From the cell containing the given text, extract its center point as [x, y] coordinate. 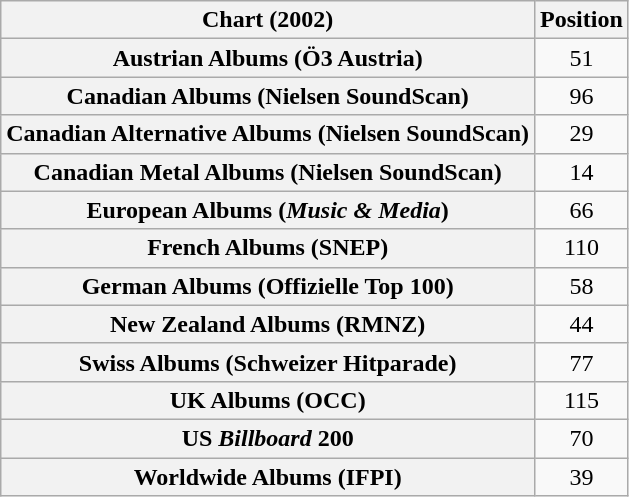
51 [582, 58]
70 [582, 438]
39 [582, 477]
Canadian Albums (Nielsen SoundScan) [268, 96]
14 [582, 172]
German Albums (Offizielle Top 100) [268, 286]
Chart (2002) [268, 20]
Position [582, 20]
Worldwide Albums (IFPI) [268, 477]
UK Albums (OCC) [268, 400]
115 [582, 400]
29 [582, 134]
110 [582, 248]
44 [582, 324]
French Albums (SNEP) [268, 248]
Swiss Albums (Schweizer Hitparade) [268, 362]
96 [582, 96]
US Billboard 200 [268, 438]
77 [582, 362]
Austrian Albums (Ö3 Austria) [268, 58]
European Albums (Music & Media) [268, 210]
Canadian Alternative Albums (Nielsen SoundScan) [268, 134]
Canadian Metal Albums (Nielsen SoundScan) [268, 172]
58 [582, 286]
New Zealand Albums (RMNZ) [268, 324]
66 [582, 210]
